From the cell containing the given text, extract its center point as [x, y] coordinate. 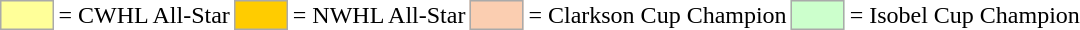
= CWHL All-Star [144, 15]
= NWHL All-Star [379, 15]
= Clarkson Cup Champion [658, 15]
